Pinpoint the cell where the given text exists, returning its [X, Y] midpoint coordinate. 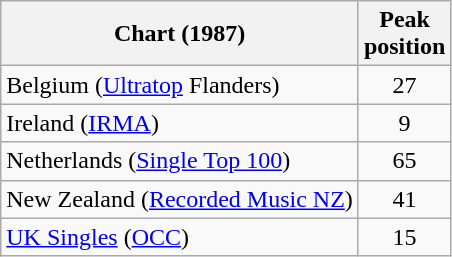
Ireland (IRMA) [180, 123]
41 [404, 199]
New Zealand (Recorded Music NZ) [180, 199]
Belgium (Ultratop Flanders) [180, 85]
9 [404, 123]
Netherlands (Single Top 100) [180, 161]
27 [404, 85]
UK Singles (OCC) [180, 237]
15 [404, 237]
65 [404, 161]
Peakposition [404, 34]
Chart (1987) [180, 34]
